Capture the cell that displays the provided text and extract its (X, Y) central coordinate. 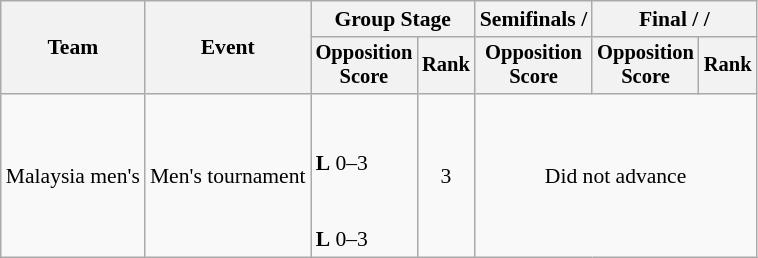
Malaysia men's (73, 176)
Men's tournament (228, 176)
3 (446, 176)
Event (228, 48)
Group Stage (393, 19)
Team (73, 48)
Did not advance (616, 176)
Final / / (674, 19)
L 0–3 L 0–3 (364, 176)
Semifinals / (534, 19)
